Detect which cell encompasses the target text, then output its [X, Y] center coordinate. 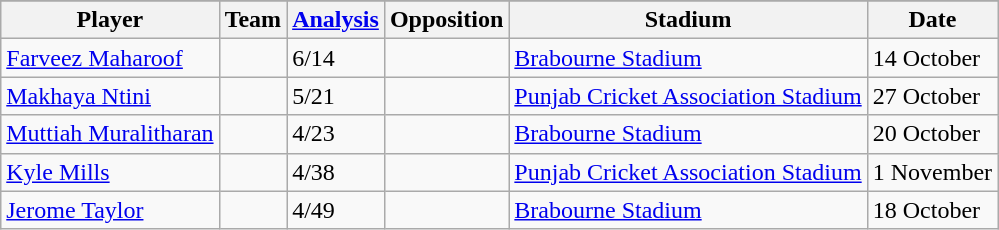
4/23 [336, 134]
4/38 [336, 172]
Analysis [336, 20]
Date [932, 20]
Makhaya Ntini [110, 96]
5/21 [336, 96]
Kyle Mills [110, 172]
Stadium [688, 20]
Muttiah Muralitharan [110, 134]
Opposition [446, 20]
4/49 [336, 210]
6/14 [336, 58]
Jerome Taylor [110, 210]
Player [110, 20]
Farveez Maharoof [110, 58]
18 October [932, 210]
20 October [932, 134]
14 October [932, 58]
Team [253, 20]
1 November [932, 172]
27 October [932, 96]
